Locate the cell with the specified text and output its [X, Y] center coordinate. 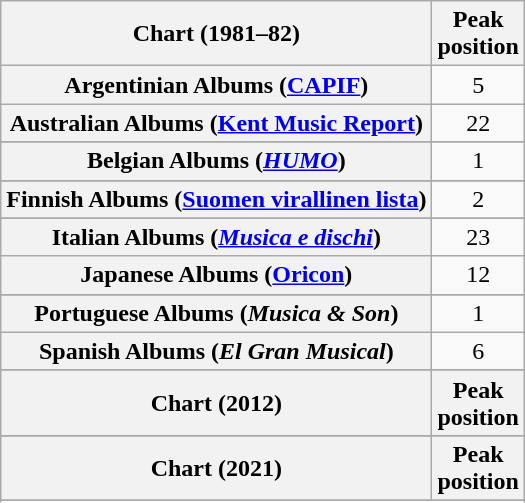
2 [478, 199]
Japanese Albums (Oricon) [216, 275]
Belgian Albums (HUMO) [216, 161]
Australian Albums (Kent Music Report) [216, 123]
Spanish Albums (El Gran Musical) [216, 351]
5 [478, 85]
Argentinian Albums (CAPIF) [216, 85]
12 [478, 275]
Chart (2021) [216, 468]
6 [478, 351]
22 [478, 123]
Chart (2012) [216, 402]
Portuguese Albums (Musica & Son) [216, 313]
Italian Albums (Musica e dischi) [216, 237]
Finnish Albums (Suomen virallinen lista) [216, 199]
Chart (1981–82) [216, 34]
23 [478, 237]
